Return [x, y] of the center of cell containing provided text 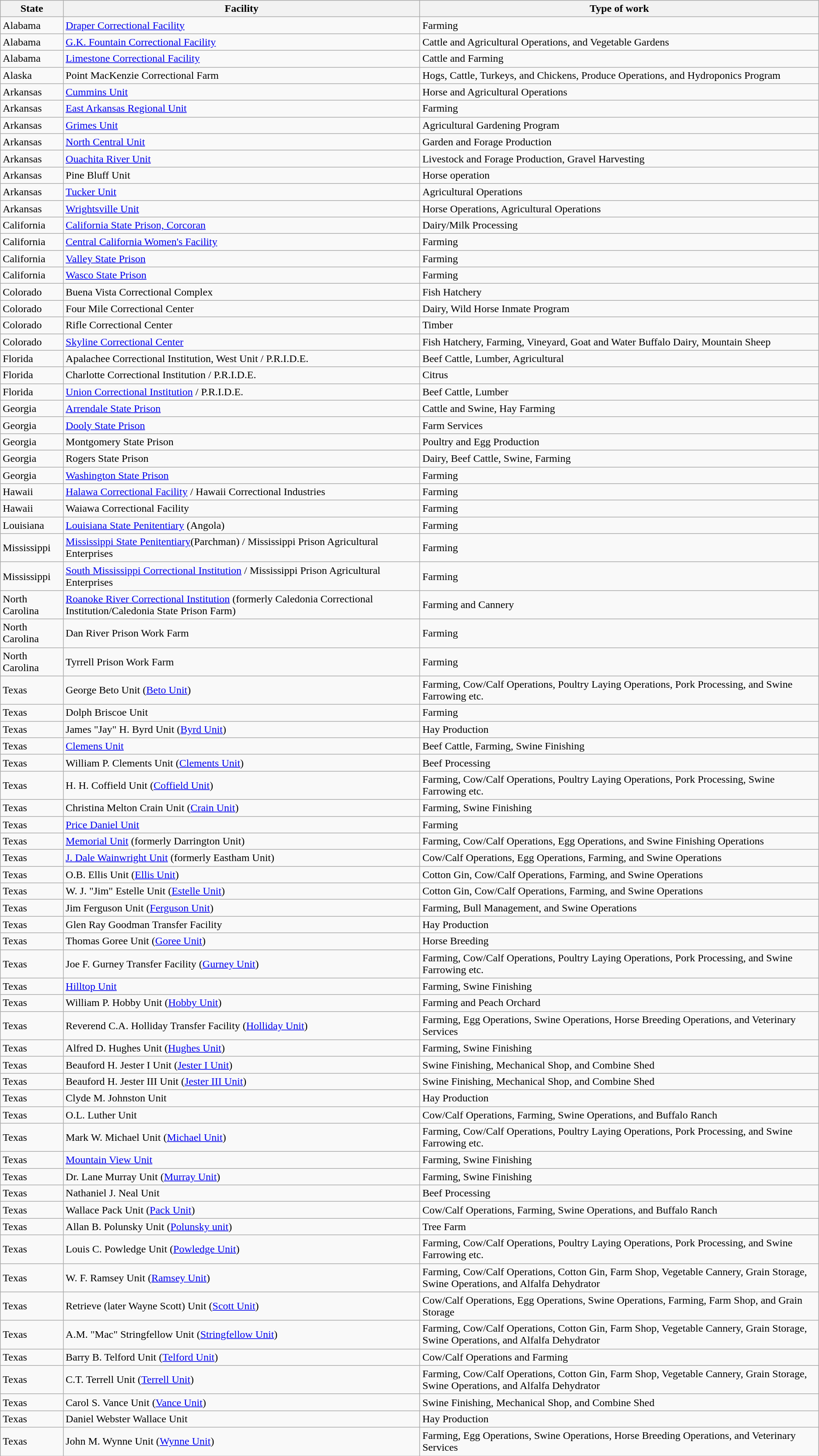
Wasco State Prison [241, 275]
Dairy, Wild Horse Inmate Program [619, 309]
Halawa Correctional Facility / Hawaii Correctional Industries [241, 492]
Arrendale State Prison [241, 408]
H. H. Coffield Unit (Coffield Unit) [241, 785]
A.M. "Mac" Stringfellow Unit (Stringfellow Unit) [241, 1334]
Farming, Bull Management, and Swine Operations [619, 908]
Price Daniel Unit [241, 824]
Farming and Cannery [619, 605]
Cattle and Farming [619, 59]
Tree Farm [619, 1227]
Louisiana State Penitentiary (Angola) [241, 525]
Cow/Calf Operations and Farming [619, 1357]
Thomas Goree Unit (Goree Unit) [241, 941]
Poultry and Egg Production [619, 442]
South Mississippi Correctional Institution / Mississippi Prison Agricultural Enterprises [241, 576]
William P. Hobby Unit (Hobby Unit) [241, 1003]
Cattle and Agricultural Operations, and Vegetable Gardens [619, 42]
Mississippi State Penitentiary(Parchman) / Mississippi Prison Agricultural Enterprises [241, 548]
Livestock and Forage Production, Gravel Harvesting [619, 158]
Jim Ferguson Unit (Ferguson Unit) [241, 908]
Tucker Unit [241, 192]
Washington State Prison [241, 475]
O.L. Luther Unit [241, 1115]
O.B. Ellis Unit (Ellis Unit) [241, 875]
Charlotte Correctional Institution / P.R.I.D.E. [241, 375]
Cummins Unit [241, 92]
Clemens Unit [241, 746]
Joe F. Gurney Transfer Facility (Gurney Unit) [241, 964]
William P. Clements Unit (Clements Unit) [241, 763]
North Central Unit [241, 142]
Dolph Briscoe Unit [241, 713]
Wallace Pack Unit (Pack Unit) [241, 1210]
East Arkansas Regional Unit [241, 109]
Four Mile Correctional Center [241, 309]
Louisiana [32, 525]
Cattle and Swine, Hay Farming [619, 408]
W. F. Ramsey Unit (Ramsey Unit) [241, 1277]
Rifle Correctional Center [241, 325]
Beef Cattle, Farming, Swine Finishing [619, 746]
Tyrrell Prison Work Farm [241, 662]
Farming and Peach Orchard [619, 1003]
Mark W. Michael Unit (Michael Unit) [241, 1137]
Clyde M. Johnston Unit [241, 1098]
Roanoke River Correctional Institution (formerly Caledonia Correctional Institution/Caledonia State Prison Farm) [241, 605]
Nathaniel J. Neal Unit [241, 1193]
Daniel Webster Wallace Unit [241, 1419]
Hilltop Unit [241, 986]
Mountain View Unit [241, 1160]
Cow/Calf Operations, Egg Operations, Swine Operations, Farming, Farm Shop, and Grain Storage [619, 1306]
Fish Hatchery [619, 292]
John M. Wynne Unit (Wynne Unit) [241, 1441]
Grimes Unit [241, 125]
Cow/Calf Operations, Egg Operations, Farming, and Swine Operations [619, 858]
Timber [619, 325]
G.K. Fountain Correctional Facility [241, 42]
Type of work [619, 9]
Apalachee Correctional Institution, West Unit / P.R.I.D.E. [241, 359]
Draper Correctional Facility [241, 25]
Ouachita River Unit [241, 158]
Beef Cattle, Lumber, Agricultural [619, 359]
Limestone Correctional Facility [241, 59]
Valley State Prison [241, 259]
Louis C. Powledge Unit (Powledge Unit) [241, 1249]
Rogers State Prison [241, 458]
Reverend C.A. Holliday Transfer Facility (Holliday Unit) [241, 1025]
Facility [241, 9]
Agricultural Gardening Program [619, 125]
Central California Women's Facility [241, 242]
Union Correctional Institution / P.R.I.D.E. [241, 392]
California State Prison, Corcoran [241, 225]
Wrightsville Unit [241, 209]
James "Jay" H. Byrd Unit (Byrd Unit) [241, 729]
Dooly State Prison [241, 425]
Carol S. Vance Unit (Vance Unit) [241, 1402]
Dan River Prison Work Farm [241, 633]
Fish Hatchery, Farming, Vineyard, Goat and Water Buffalo Dairy, Mountain Sheep [619, 342]
C.T. Terrell Unit (Terrell Unit) [241, 1380]
Horse Operations, Agricultural Operations [619, 209]
State [32, 9]
Dr. Lane Murray Unit (Murray Unit) [241, 1177]
Horse and Agricultural Operations [619, 92]
Farming, Cow/Calf Operations, Poultry Laying Operations, Pork Processing, Swine Farrowing etc. [619, 785]
Waiawa Correctional Facility [241, 509]
Agricultural Operations [619, 192]
Pine Bluff Unit [241, 175]
Citrus [619, 375]
Dairy, Beef Cattle, Swine, Farming [619, 458]
Barry B. Telford Unit (Telford Unit) [241, 1357]
Point MacKenzie Correctional Farm [241, 75]
Montgomery State Prison [241, 442]
Glen Ray Goodman Transfer Facility [241, 925]
Farm Services [619, 425]
Beauford H. Jester I Unit (Jester I Unit) [241, 1065]
Skyline Correctional Center [241, 342]
George Beto Unit (Beto Unit) [241, 690]
Retrieve (later Wayne Scott) Unit (Scott Unit) [241, 1306]
Memorial Unit (formerly Darrington Unit) [241, 841]
Garden and Forage Production [619, 142]
Beauford H. Jester III Unit (Jester III Unit) [241, 1081]
Alaska [32, 75]
W. J. "Jim" Estelle Unit (Estelle Unit) [241, 891]
J. Dale Wainwright Unit (formerly Eastham Unit) [241, 858]
Alfred D. Hughes Unit (Hughes Unit) [241, 1048]
Dairy/Milk Processing [619, 225]
Christina Melton Crain Unit (Crain Unit) [241, 808]
Horse operation [619, 175]
Farming, Cow/Calf Operations, Egg Operations, and Swine Finishing Operations [619, 841]
Horse Breeding [619, 941]
Buena Vista Correctional Complex [241, 292]
Hogs, Cattle, Turkeys, and Chickens, Produce Operations, and Hydroponics Program [619, 75]
Allan B. Polunsky Unit (Polunsky unit) [241, 1227]
Beef Cattle, Lumber [619, 392]
